Provide the (x, y) coordinate of the cell's center where the given text is located.  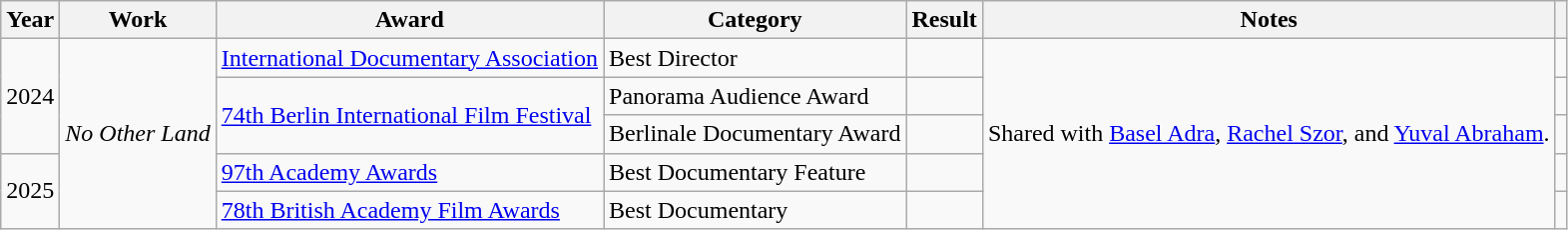
Notes (1269, 20)
Best Documentary Feature (755, 172)
International Documentary Association (409, 58)
78th British Academy Film Awards (409, 210)
Award (409, 20)
2024 (30, 96)
Year (30, 20)
97th Academy Awards (409, 172)
Result (944, 20)
No Other Land (138, 134)
Category (755, 20)
74th Berlin International Film Festival (409, 115)
Shared with Basel Adra, Rachel Szor, and Yuval Abraham. (1269, 134)
Panorama Audience Award (755, 96)
Best Director (755, 58)
Work (138, 20)
Berlinale Documentary Award (755, 134)
2025 (30, 191)
Best Documentary (755, 210)
